Capture the cell that displays the provided text and extract its [x, y] central coordinate. 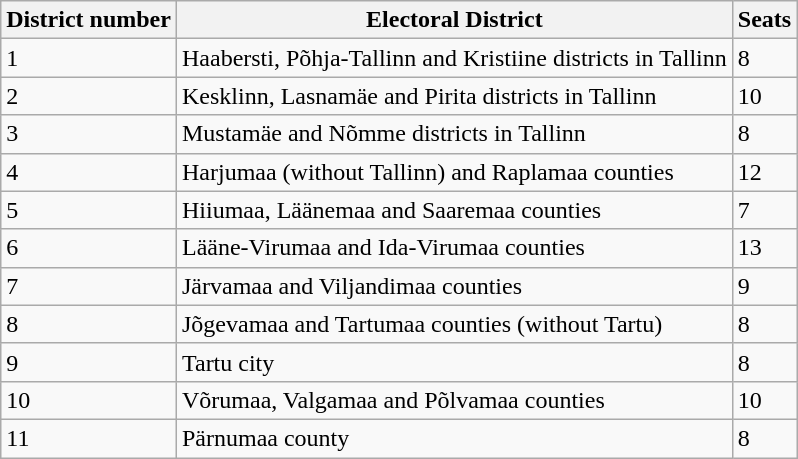
4 [89, 172]
1 [89, 58]
Lääne-Virumaa and Ida-Virumaa counties [454, 248]
Kesklinn, Lasnamäe and Pirita districts in Tallinn [454, 96]
Pärnumaa county [454, 438]
Harjumaa (without Tallinn) and Raplamaa counties [454, 172]
13 [764, 248]
Järvamaa and Viljandimaa counties [454, 286]
Electoral District [454, 20]
Mustamäe and Nõmme districts in Tallinn [454, 134]
District number [89, 20]
2 [89, 96]
11 [89, 438]
Hiiumaa, Läänemaa and Saaremaa counties [454, 210]
3 [89, 134]
Tartu city [454, 362]
Haabersti, Põhja-Tallinn and Kristiine districts in Tallinn [454, 58]
Jõgevamaa and Tartumaa counties (without Tartu) [454, 324]
Seats [764, 20]
Võrumaa, Valgamaa and Põlvamaa counties [454, 400]
12 [764, 172]
5 [89, 210]
6 [89, 248]
